Pinpoint the cell where the given text exists, returning its [x, y] midpoint coordinate. 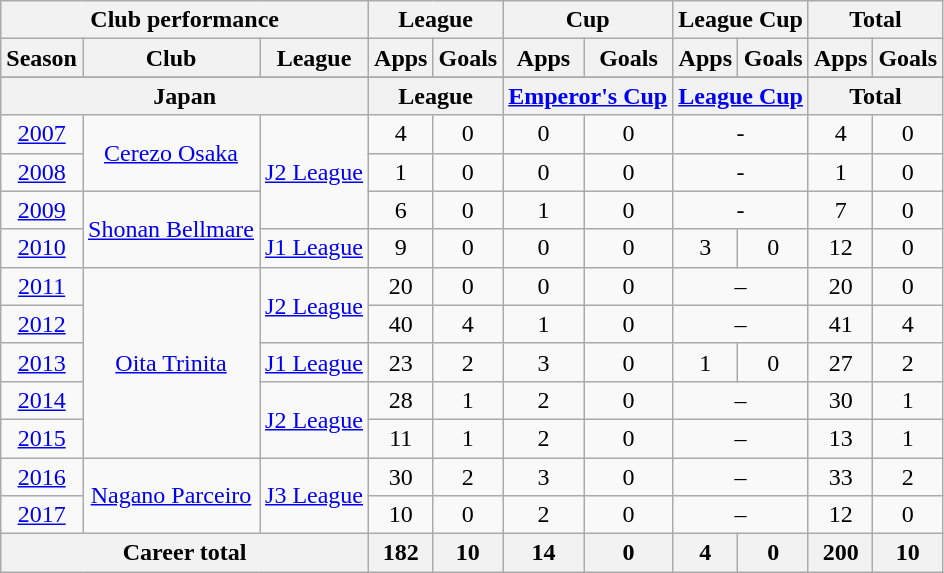
Shonan Bellmare [170, 229]
13 [840, 438]
6 [401, 210]
40 [401, 324]
2008 [42, 172]
2013 [42, 362]
33 [840, 477]
Emperor's Cup [588, 96]
23 [401, 362]
2014 [42, 400]
Season [42, 58]
27 [840, 362]
Cup [588, 20]
2009 [42, 210]
2011 [42, 286]
Club [170, 58]
2016 [42, 477]
200 [840, 553]
41 [840, 324]
2012 [42, 324]
14 [544, 553]
Japan [185, 96]
Club performance [185, 20]
Nagano Parceiro [170, 496]
2010 [42, 248]
Oita Trinita [170, 362]
9 [401, 248]
7 [840, 210]
182 [401, 553]
J3 League [314, 496]
11 [401, 438]
28 [401, 400]
Cerezo Osaka [170, 153]
2007 [42, 134]
2017 [42, 515]
2015 [42, 438]
Career total [185, 553]
